Search for the cell housing the specified text and yield its [X, Y] center coordinate. 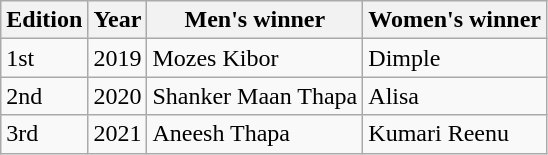
Year [118, 20]
3rd [44, 134]
2020 [118, 96]
Men's winner [255, 20]
Kumari Reenu [455, 134]
2021 [118, 134]
Dimple [455, 58]
1st [44, 58]
Alisa [455, 96]
2nd [44, 96]
Aneesh Thapa [255, 134]
Mozes Kibor [255, 58]
Women's winner [455, 20]
2019 [118, 58]
Shanker Maan Thapa [255, 96]
Edition [44, 20]
